Capture the cell that displays the provided text and extract its [x, y] central coordinate. 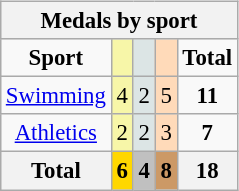
7 [207, 133]
5 [166, 96]
Sport [56, 58]
Athletics [56, 133]
6 [122, 171]
Medals by sport [120, 21]
Swimming [56, 96]
18 [207, 171]
3 [166, 133]
8 [166, 171]
11 [207, 96]
